Output the [X, Y] coordinate of the center of the cell containing the given text.  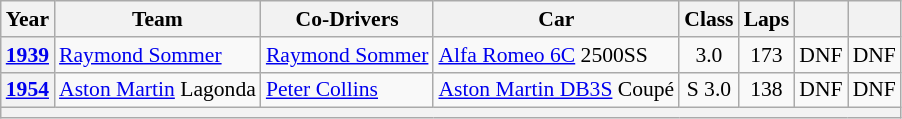
173 [767, 55]
Peter Collins [348, 90]
Alfa Romeo 6C 2500SS [556, 55]
Car [556, 19]
3.0 [708, 55]
S 3.0 [708, 90]
Year [28, 19]
Aston Martin Lagonda [158, 90]
Class [708, 19]
Co-Drivers [348, 19]
1954 [28, 90]
138 [767, 90]
Aston Martin DB3S Coupé [556, 90]
1939 [28, 55]
Laps [767, 19]
Team [158, 19]
